Return (X, Y) of the center of cell containing provided text 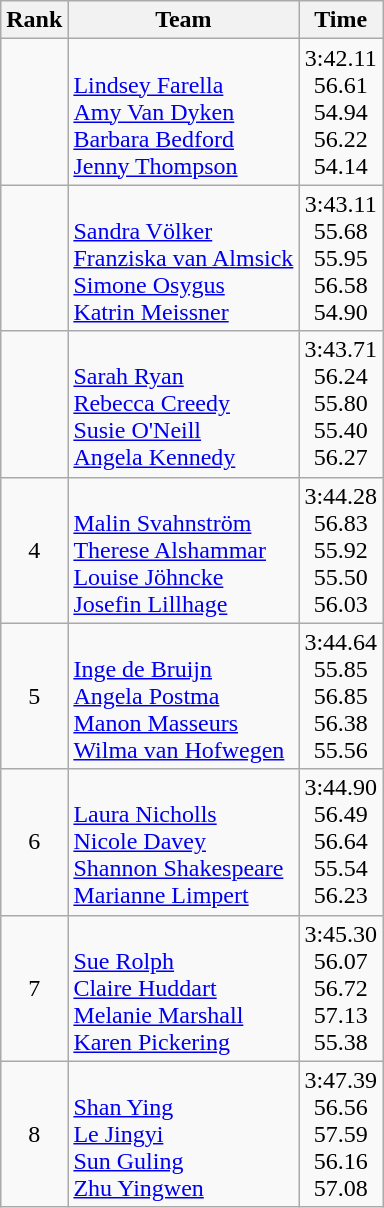
4 (34, 550)
3:44.6455.8556.8556.3855.56 (341, 696)
Time (341, 20)
Rank (34, 20)
3:47.3956.5657.5956.1657.08 (341, 1134)
Team (184, 20)
Laura NichollsNicole DaveyShannon ShakespeareMarianne Limpert (184, 842)
3:45.3056.0756.7257.1355.38 (341, 988)
3:44.2856.8355.9255.5056.03 (341, 550)
Lindsey FarellaAmy Van DykenBarbara BedfordJenny Thompson (184, 112)
3:42.1156.6154.9456.2254.14 (341, 112)
5 (34, 696)
Sarah RyanRebecca CreedySusie O'NeillAngela Kennedy (184, 404)
Sandra VölkerFranziska van AlmsickSimone OsygusKatrin Meissner (184, 258)
Malin SvahnströmTherese AlshammarLouise JöhnckeJosefin Lillhage (184, 550)
3:44.9056.4956.6455.5456.23 (341, 842)
Shan YingLe JingyiSun GulingZhu Yingwen (184, 1134)
3:43.7156.2455.8055.4056.27 (341, 404)
6 (34, 842)
Sue RolphClaire HuddartMelanie MarshallKaren Pickering (184, 988)
7 (34, 988)
Inge de BruijnAngela PostmaManon MasseursWilma van Hofwegen (184, 696)
3:43.1155.6855.9556.5854.90 (341, 258)
8 (34, 1134)
